Provide the (X, Y) coordinate of the cell's center where the given text is located.  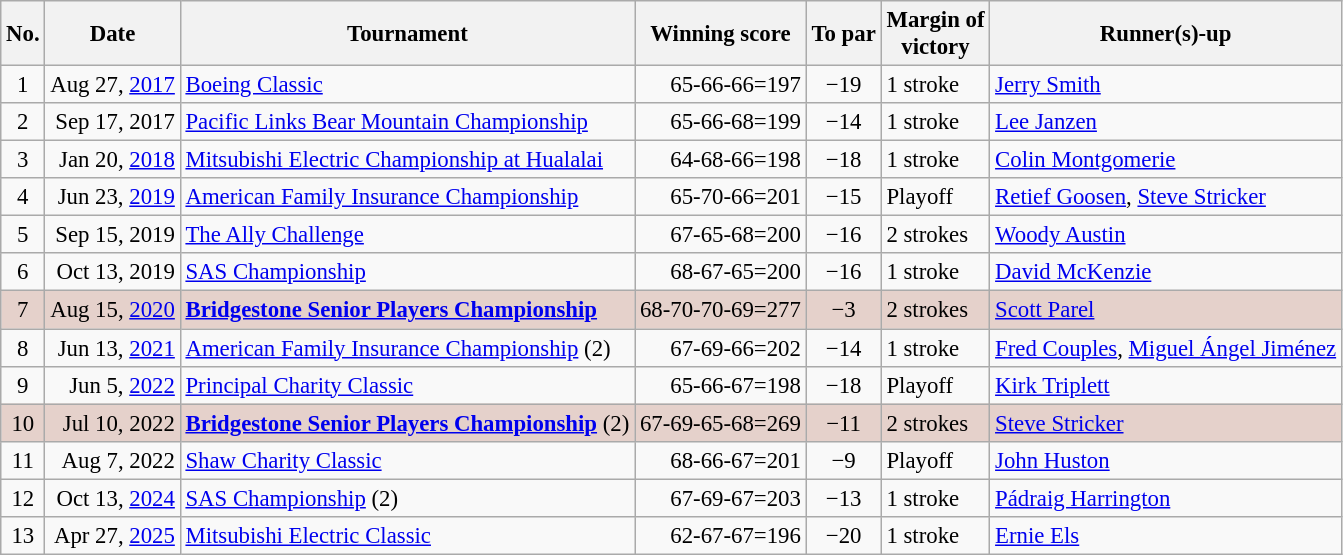
Colin Montgomerie (1166, 160)
9 (23, 385)
Principal Charity Classic (407, 385)
Mitsubishi Electric Championship at Hualalai (407, 160)
8 (23, 348)
13 (23, 536)
68-70-70-69=277 (721, 310)
Shaw Charity Classic (407, 460)
62-67-67=196 (721, 536)
American Family Insurance Championship (407, 197)
5 (23, 235)
Apr 27, 2025 (112, 536)
−11 (844, 423)
Sep 17, 2017 (112, 122)
John Huston (1166, 460)
−13 (844, 498)
3 (23, 160)
65-66-68=199 (721, 122)
7 (23, 310)
−9 (844, 460)
David McKenzie (1166, 273)
−3 (844, 310)
Oct 13, 2019 (112, 273)
67-69-66=202 (721, 348)
Lee Janzen (1166, 122)
Winning score (721, 34)
Scott Parel (1166, 310)
65-70-66=201 (721, 197)
Pacific Links Bear Mountain Championship (407, 122)
12 (23, 498)
Aug 27, 2017 (112, 85)
Jun 13, 2021 (112, 348)
Jun 5, 2022 (112, 385)
10 (23, 423)
Mitsubishi Electric Classic (407, 536)
68-66-67=201 (721, 460)
−19 (844, 85)
SAS Championship (407, 273)
Jun 23, 2019 (112, 197)
−15 (844, 197)
67-65-68=200 (721, 235)
65-66-66=197 (721, 85)
Aug 7, 2022 (112, 460)
4 (23, 197)
Oct 13, 2024 (112, 498)
To par (844, 34)
11 (23, 460)
1 (23, 85)
Aug 15, 2020 (112, 310)
Fred Couples, Miguel Ángel Jiménez (1166, 348)
6 (23, 273)
−20 (844, 536)
No. (23, 34)
Runner(s)-up (1166, 34)
Woody Austin (1166, 235)
Steve Stricker (1166, 423)
American Family Insurance Championship (2) (407, 348)
Bridgestone Senior Players Championship (2) (407, 423)
2 (23, 122)
Tournament (407, 34)
Jul 10, 2022 (112, 423)
Margin ofvictory (936, 34)
Jan 20, 2018 (112, 160)
65-66-67=198 (721, 385)
SAS Championship (2) (407, 498)
67-69-67=203 (721, 498)
Ernie Els (1166, 536)
64-68-66=198 (721, 160)
Bridgestone Senior Players Championship (407, 310)
Pádraig Harrington (1166, 498)
68-67-65=200 (721, 273)
Sep 15, 2019 (112, 235)
Date (112, 34)
Kirk Triplett (1166, 385)
67-69-65-68=269 (721, 423)
Jerry Smith (1166, 85)
The Ally Challenge (407, 235)
Boeing Classic (407, 85)
Retief Goosen, Steve Stricker (1166, 197)
